Locate the cell with the specified text and output its (x, y) center coordinate. 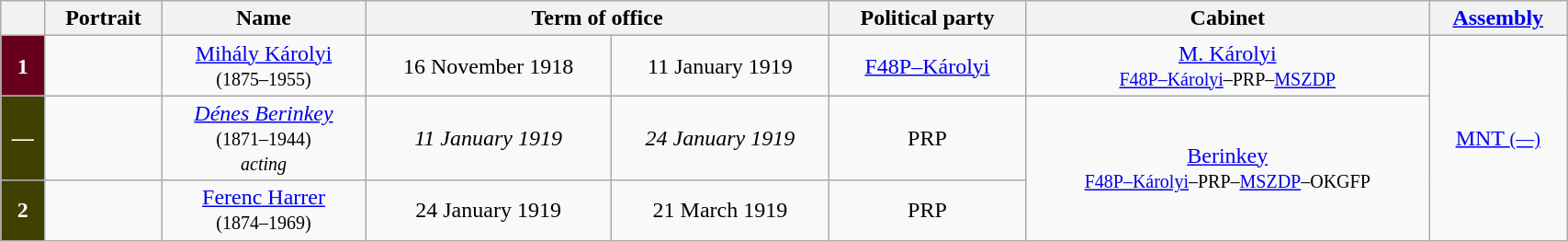
M. KárolyiF48P–Károlyi–PRP–MSZDP (1227, 66)
Name (263, 18)
Dénes Berinkey(1871–1944)acting (263, 138)
F48P–Károlyi (927, 66)
— (23, 138)
2 (23, 210)
21 March 1919 (720, 210)
BerinkeyF48P–Károlyi–PRP–MSZDP–OKGFP (1227, 167)
Term of office (597, 18)
MNT (—) (1498, 138)
Political party (927, 18)
Cabinet (1227, 18)
Assembly (1498, 18)
Mihály Károlyi(1875–1955) (263, 66)
Portrait (104, 18)
1 (23, 66)
16 November 1918 (489, 66)
Ferenc Harrer(1874–1969) (263, 210)
